Return the [X, Y] coordinate for the center point of the cell that contains the specified text.  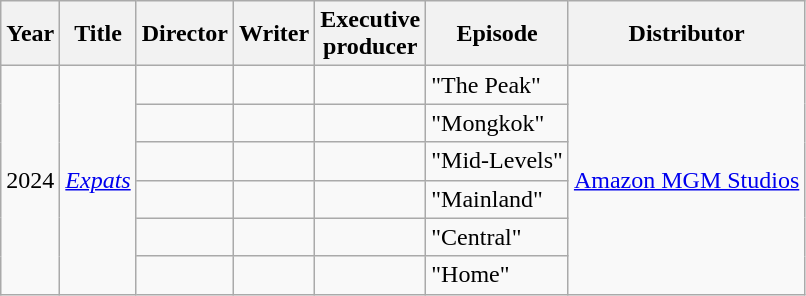
2024 [30, 180]
Episode [498, 34]
Writer [274, 34]
Year [30, 34]
"Mainland" [498, 199]
"The Peak" [498, 85]
"Central" [498, 237]
"Mid-Levels" [498, 161]
Director [184, 34]
Expats [98, 180]
Distributor [686, 34]
Title [98, 34]
Amazon MGM Studios [686, 180]
"Home" [498, 275]
Executiveproducer [370, 34]
"Mongkok" [498, 123]
